Return the (X, Y) coordinate for the center point of the cell that contains the specified text.  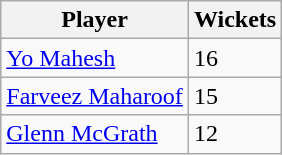
12 (234, 134)
Wickets (234, 20)
16 (234, 58)
Yo Mahesh (95, 58)
15 (234, 96)
Player (95, 20)
Glenn McGrath (95, 134)
Farveez Maharoof (95, 96)
